Scan for the cell matching the given text and deliver its [x, y] coordinate at center. 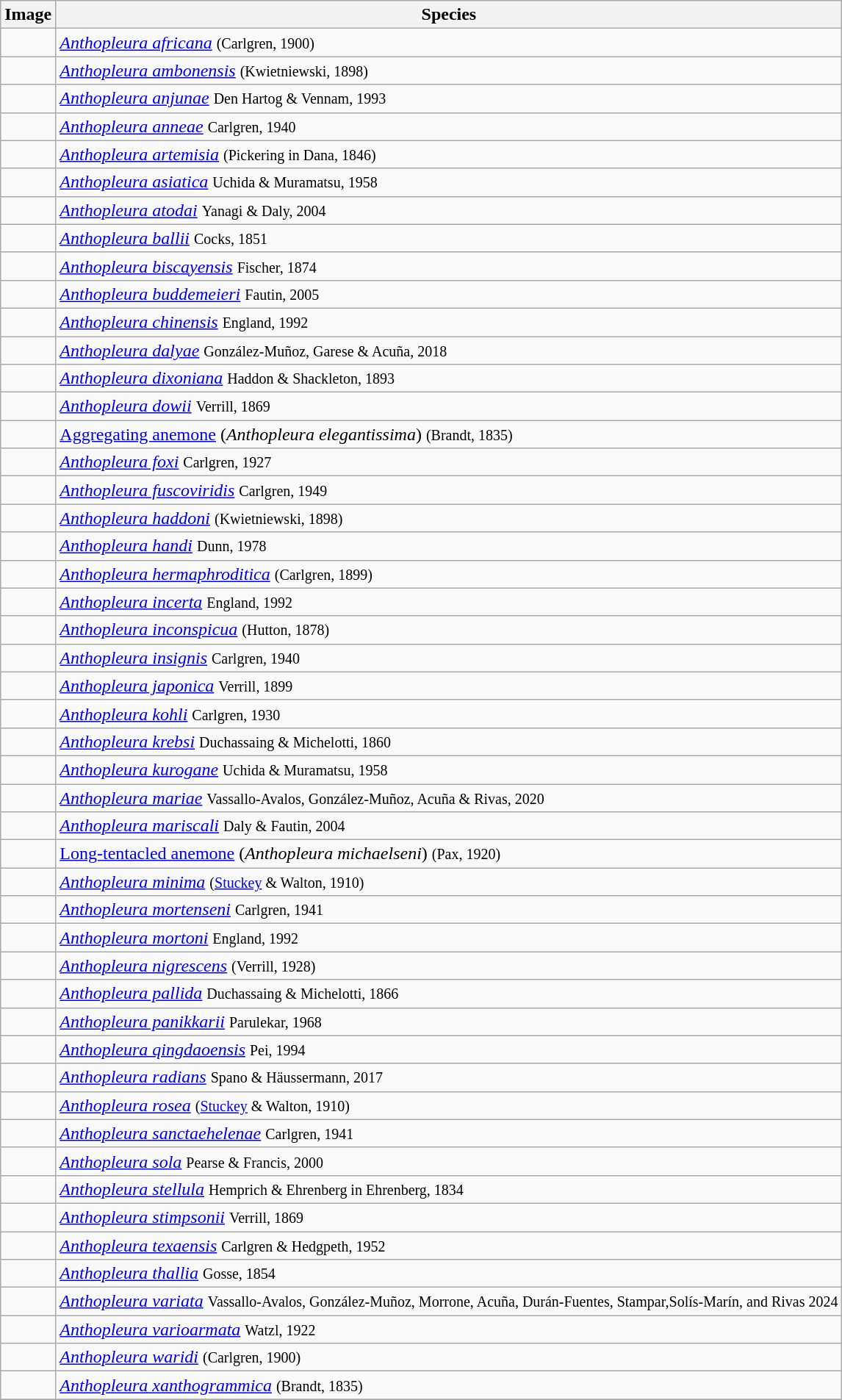
Image [28, 15]
Anthopleura ballii Cocks, 1851 [449, 238]
Anthopleura haddoni (Kwietniewski, 1898) [449, 518]
Anthopleura japonica Verrill, 1899 [449, 686]
Anthopleura dalyae González-Muñoz, Garese & Acuña, 2018 [449, 351]
Species [449, 15]
Anthopleura ambonensis (Kwietniewski, 1898) [449, 71]
Anthopleura xanthogrammica (Brandt, 1835) [449, 1385]
Anthopleura chinensis England, 1992 [449, 322]
Anthopleura anjunae Den Hartog & Vennam, 1993 [449, 98]
Anthopleura stimpsonii Verrill, 1869 [449, 1217]
Anthopleura rosea (Stuckey & Walton, 1910) [449, 1105]
Anthopleura nigrescens (Verrill, 1928) [449, 966]
Anthopleura pallida Duchassaing & Michelotti, 1866 [449, 994]
Anthopleura incerta England, 1992 [449, 602]
Anthopleura kohli Carlgren, 1930 [449, 714]
Anthopleura artemisia (Pickering in Dana, 1846) [449, 154]
Anthopleura panikkarii Parulekar, 1968 [449, 1022]
Anthopleura atodai Yanagi & Daly, 2004 [449, 210]
Anthopleura handi Dunn, 1978 [449, 546]
Anthopleura dixoniana Haddon & Shackleton, 1893 [449, 378]
Anthopleura kurogane Uchida & Muramatsu, 1958 [449, 769]
Anthopleura thallia Gosse, 1854 [449, 1274]
Anthopleura sanctaehelenae Carlgren, 1941 [449, 1133]
Anthopleura mariscali Daly & Fautin, 2004 [449, 826]
Anthopleura mariae Vassallo-Avalos, González-Muñoz, Acuña & Rivas, 2020 [449, 797]
Anthopleura minima (Stuckey & Walton, 1910) [449, 882]
Anthopleura biscayensis Fischer, 1874 [449, 266]
Anthopleura stellula Hemprich & Ehrenberg in Ehrenberg, 1834 [449, 1189]
Long-tentacled anemone (Anthopleura michaelseni) (Pax, 1920) [449, 854]
Anthopleura sola Pearse & Francis, 2000 [449, 1161]
Anthopleura anneae Carlgren, 1940 [449, 126]
Anthopleura texaensis Carlgren & Hedgpeth, 1952 [449, 1246]
Anthopleura varioarmata Watzl, 1922 [449, 1329]
Anthopleura mortoni England, 1992 [449, 938]
Anthopleura inconspicua (Hutton, 1878) [449, 630]
Anthopleura radians Spano & Häussermann, 2017 [449, 1077]
Anthopleura foxi Carlgren, 1927 [449, 462]
Anthopleura africana (Carlgren, 1900) [449, 43]
Anthopleura krebsi Duchassaing & Michelotti, 1860 [449, 742]
Anthopleura insignis Carlgren, 1940 [449, 658]
Anthopleura fuscoviridis Carlgren, 1949 [449, 490]
Anthopleura hermaphroditica (Carlgren, 1899) [449, 574]
Anthopleura buddemeieri Fautin, 2005 [449, 294]
Anthopleura qingdaoensis Pei, 1994 [449, 1049]
Anthopleura variata Vassallo-Avalos, González-Muñoz, Morrone, Acuña, Durán-Fuentes, Stampar,Solís-Marín, and Rivas 2024 [449, 1302]
Anthopleura dowii Verrill, 1869 [449, 406]
Aggregating anemone (Anthopleura elegantissima) (Brandt, 1835) [449, 434]
Anthopleura asiatica Uchida & Muramatsu, 1958 [449, 182]
Anthopleura mortenseni Carlgren, 1941 [449, 910]
Anthopleura waridi (Carlgren, 1900) [449, 1357]
